Extract the [x, y] coordinate from the center of the cell holding the provided text.  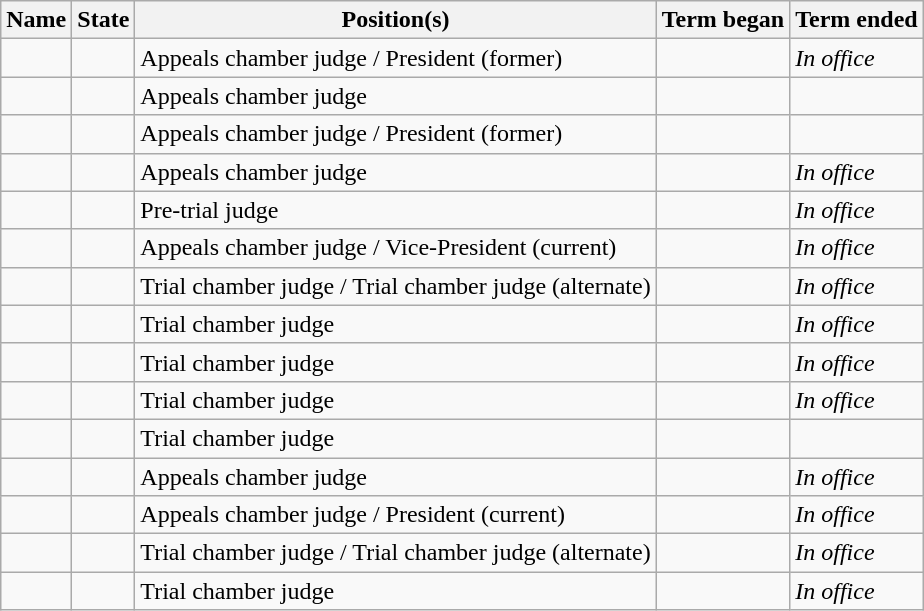
Appeals chamber judge / Vice-President (current) [396, 248]
Term began [723, 20]
Position(s) [396, 20]
Pre-trial judge [396, 210]
Term ended [857, 20]
Appeals chamber judge / President (current) [396, 515]
State [104, 20]
Name [36, 20]
